Provide the (X, Y) coordinate of the cell's center where the given text is located.  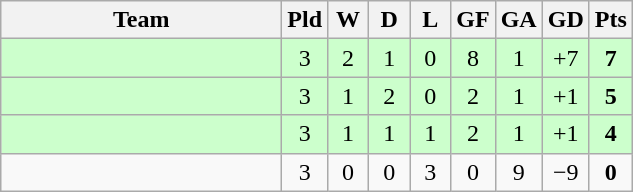
D (390, 20)
7 (610, 58)
8 (473, 58)
+7 (566, 58)
Pts (610, 20)
L (430, 20)
GA (518, 20)
GF (473, 20)
4 (610, 134)
Pld (305, 20)
W (348, 20)
5 (610, 96)
−9 (566, 172)
GD (566, 20)
Team (142, 20)
9 (518, 172)
